Extract the [X, Y] coordinate from the center of the cell holding the provided text.  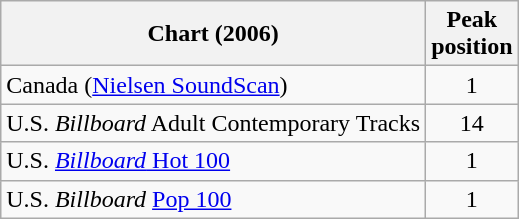
U.S. Billboard Adult Contemporary Tracks [214, 123]
U.S. Billboard Pop 100 [214, 199]
Chart (2006) [214, 34]
14 [472, 123]
U.S. Billboard Hot 100 [214, 161]
Canada (Nielsen SoundScan) [214, 85]
Peakposition [472, 34]
